Return the [X, Y] coordinate for the center point of the cell that contains the specified text.  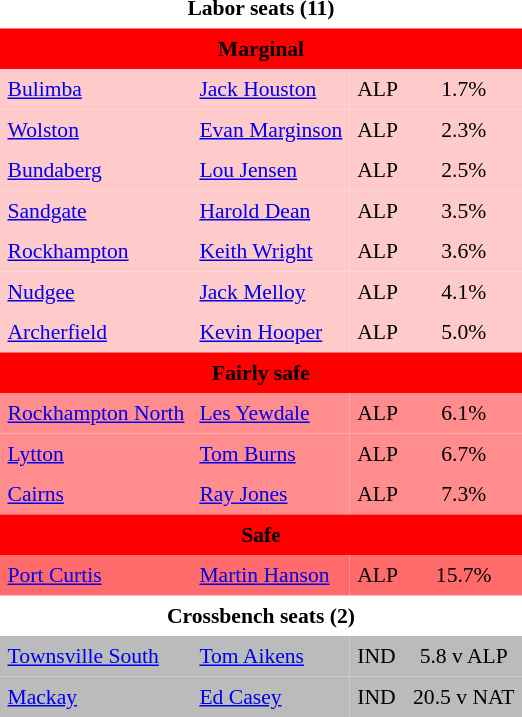
2.3% [464, 129]
Keith Wright [271, 251]
Rockhampton North [96, 413]
1.7% [464, 89]
3.5% [464, 210]
Nudgee [96, 291]
Lou Jensen [271, 170]
Wolston [96, 129]
Les Yewdale [271, 413]
5.8 v ALP [464, 656]
Kevin Hooper [271, 332]
Mackay [96, 696]
Ray Jones [271, 494]
5.0% [464, 332]
Safe [261, 534]
6.7% [464, 453]
20.5 v NAT [464, 696]
Cairns [96, 494]
Tom Aikens [271, 656]
Ed Casey [271, 696]
Crossbench seats (2) [261, 615]
Jack Melloy [271, 291]
6.1% [464, 413]
15.7% [464, 575]
4.1% [464, 291]
Harold Dean [271, 210]
Tom Burns [271, 453]
Sandgate [96, 210]
Bulimba [96, 89]
Martin Hanson [271, 575]
Marginal [261, 48]
Townsville South [96, 656]
Port Curtis [96, 575]
Bundaberg [96, 170]
Lytton [96, 453]
2.5% [464, 170]
Archerfield [96, 332]
Evan Marginson [271, 129]
7.3% [464, 494]
Fairly safe [261, 372]
Jack Houston [271, 89]
Rockhampton [96, 251]
3.6% [464, 251]
